Search for the cell housing the specified text and yield its [X, Y] center coordinate. 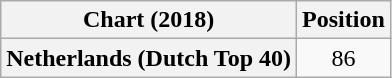
Chart (2018) [149, 20]
86 [344, 58]
Position [344, 20]
Netherlands (Dutch Top 40) [149, 58]
